From the cell containing the given text, extract its center point as (x, y) coordinate. 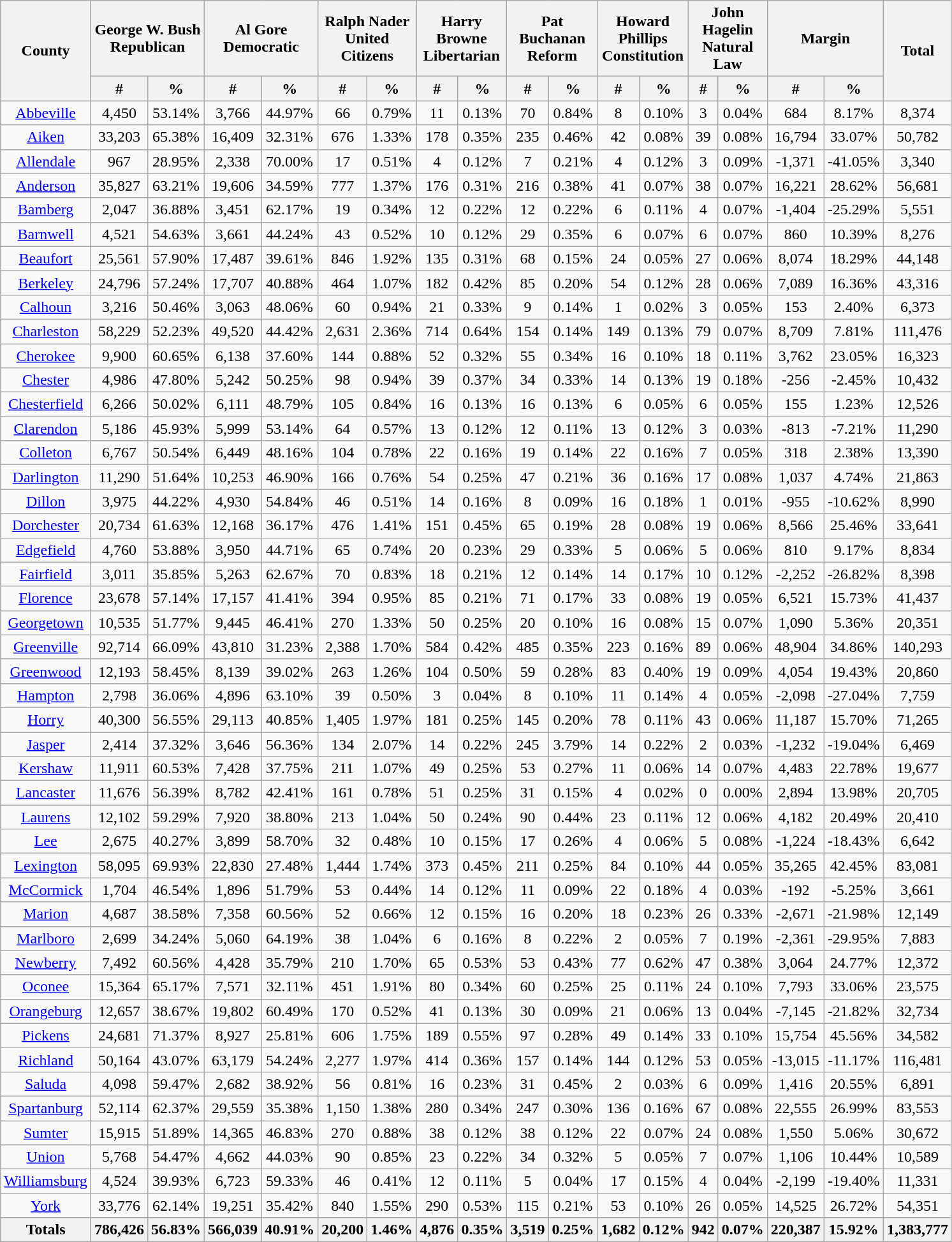
Horry (46, 720)
3,340 (917, 161)
34.59% (289, 186)
63,179 (233, 1060)
McCormick (46, 890)
4,876 (437, 1230)
Marion (46, 914)
42.41% (289, 793)
Hampton (46, 695)
7,793 (796, 987)
59.29% (176, 817)
Ralph NaderUnited Citizens (367, 38)
Cherokee (46, 355)
51 (437, 793)
44.03% (289, 1157)
46.90% (289, 477)
45.56% (853, 1035)
5,768 (119, 1157)
40.91% (289, 1230)
3,766 (233, 113)
20,410 (917, 817)
181 (437, 720)
Harry BrowneLibertarian (462, 38)
12,526 (917, 404)
3,762 (796, 355)
485 (528, 647)
-13,015 (796, 1060)
30,672 (917, 1132)
846 (343, 258)
36.17% (289, 526)
116,481 (917, 1060)
5,242 (233, 380)
1,704 (119, 890)
210 (343, 963)
4,098 (119, 1084)
29,559 (233, 1108)
27.48% (289, 866)
235 (528, 137)
1,383,777 (917, 1230)
20,200 (343, 1230)
55 (528, 355)
1,090 (796, 623)
8,374 (917, 113)
20,860 (917, 671)
8,566 (796, 526)
44 (703, 866)
584 (437, 647)
7,492 (119, 963)
62.37% (176, 1108)
George W. BushRepublican (147, 38)
46.54% (176, 890)
20,734 (119, 526)
67 (703, 1108)
43.07% (176, 1060)
-25.29% (853, 210)
12,102 (119, 817)
7,920 (233, 817)
26.99% (853, 1108)
10,589 (917, 1157)
Totals (46, 1230)
33,203 (119, 137)
57.90% (176, 258)
Margin (825, 38)
136 (619, 1108)
54.63% (176, 234)
5,551 (917, 210)
62.14% (176, 1206)
6,138 (233, 355)
4,930 (233, 501)
7,571 (233, 987)
0.76% (392, 477)
111,476 (917, 331)
15,754 (796, 1035)
-1,404 (796, 210)
40,300 (119, 720)
0.24% (482, 817)
Bamberg (46, 210)
-21.82% (853, 1011)
0.85% (392, 1157)
1,416 (796, 1084)
2,047 (119, 210)
154 (528, 331)
-21.98% (853, 914)
11,187 (796, 720)
Greenville (46, 647)
Edgefield (46, 550)
Chester (46, 380)
97 (528, 1035)
20,705 (917, 793)
1,037 (796, 477)
Howard PhillipsConstitution (643, 38)
-7,145 (796, 1011)
54.24% (289, 1060)
71,265 (917, 720)
1.23% (853, 404)
2.36% (392, 331)
860 (796, 234)
13,390 (917, 453)
46.83% (289, 1132)
12,193 (119, 671)
2,682 (233, 1084)
36.88% (176, 210)
Dillon (46, 501)
0.30% (573, 1108)
4,428 (233, 963)
0 (703, 793)
19,606 (233, 186)
0.79% (392, 113)
Pickens (46, 1035)
37.32% (176, 744)
15.70% (853, 720)
58,095 (119, 866)
54.47% (176, 1157)
70.00% (289, 161)
89 (703, 647)
30 (528, 1011)
10,535 (119, 623)
Allendale (46, 161)
8,139 (233, 671)
3,451 (233, 210)
2,798 (119, 695)
777 (343, 186)
80 (437, 987)
8,782 (233, 793)
48,904 (796, 647)
29,113 (233, 720)
-192 (796, 890)
-19.04% (853, 744)
1.74% (392, 866)
0.43% (573, 963)
61.63% (176, 526)
Clarendon (46, 429)
77 (619, 963)
5.06% (853, 1132)
44.22% (176, 501)
0.48% (392, 841)
34.24% (176, 938)
0.36% (482, 1060)
17,157 (233, 598)
6,521 (796, 598)
6,642 (917, 841)
32,734 (917, 1011)
6,111 (233, 404)
16,221 (796, 186)
34.86% (853, 647)
2,414 (119, 744)
10,432 (917, 380)
35.38% (289, 1108)
41,437 (917, 598)
59.33% (289, 1181)
245 (528, 744)
9 (528, 307)
Aiken (46, 137)
71.37% (176, 1035)
Calhoun (46, 307)
153 (796, 307)
44.97% (289, 113)
16,409 (233, 137)
373 (437, 866)
176 (437, 186)
65.38% (176, 137)
48.16% (289, 453)
2,699 (119, 938)
4,986 (119, 380)
0.46% (573, 137)
Georgetown (46, 623)
33.06% (853, 987)
3,950 (233, 550)
Berkeley (46, 283)
Beaufort (46, 258)
3,216 (119, 307)
967 (119, 161)
Pat BuchananReform (552, 38)
0.74% (392, 550)
40.27% (176, 841)
4,524 (119, 1181)
15 (703, 623)
3,646 (233, 744)
1.41% (392, 526)
83,081 (917, 866)
5,186 (119, 429)
Total (917, 51)
2.07% (392, 744)
39.61% (289, 258)
-1,224 (796, 841)
62.17% (289, 210)
-27.04% (853, 695)
1,896 (233, 890)
12,657 (119, 1011)
6,891 (917, 1084)
Lancaster (46, 793)
12,168 (233, 526)
Lee (46, 841)
166 (343, 477)
8,709 (796, 331)
0.64% (482, 331)
54,351 (917, 1206)
9,445 (233, 623)
35,827 (119, 186)
2.40% (853, 307)
4,182 (796, 817)
7,883 (917, 938)
3,519 (528, 1230)
13.98% (853, 793)
2,675 (119, 841)
69.93% (176, 866)
-5.25% (853, 890)
10.44% (853, 1157)
11,331 (917, 1181)
280 (437, 1108)
213 (343, 817)
134 (343, 744)
684 (796, 113)
247 (528, 1108)
39.02% (289, 671)
157 (528, 1060)
-10.62% (853, 501)
8,834 (917, 550)
Charleston (46, 331)
20.55% (853, 1084)
45.93% (176, 429)
7,759 (917, 695)
44,148 (917, 258)
11,911 (119, 769)
42.45% (853, 866)
44.24% (289, 234)
60.49% (289, 1011)
Spartanburg (46, 1108)
8.17% (853, 113)
135 (437, 258)
-7.21% (853, 429)
2,388 (343, 647)
16,323 (917, 355)
Oconee (46, 987)
15,364 (119, 987)
12,149 (917, 914)
12,372 (917, 963)
Newberry (46, 963)
3,064 (796, 963)
15,915 (119, 1132)
2,894 (796, 793)
66 (343, 113)
35,265 (796, 866)
35.79% (289, 963)
19,251 (233, 1206)
7,358 (233, 914)
0.41% (392, 1181)
8,990 (917, 501)
Kershaw (46, 769)
-2,098 (796, 695)
1.91% (392, 987)
Abbeville (46, 113)
23.05% (853, 355)
65.17% (176, 987)
786,426 (119, 1230)
4,450 (119, 113)
6,373 (917, 307)
942 (703, 1230)
51.77% (176, 623)
50.54% (176, 453)
51.79% (289, 890)
78 (619, 720)
140,293 (917, 647)
-1,232 (796, 744)
9,900 (119, 355)
36 (619, 477)
4,483 (796, 769)
Laurens (46, 817)
19,677 (917, 769)
32.11% (289, 987)
Darlington (46, 477)
-29.95% (853, 938)
Greenwood (46, 671)
151 (437, 526)
3,899 (233, 841)
Sumter (46, 1132)
Fairfield (46, 574)
19,802 (233, 1011)
476 (343, 526)
92,714 (119, 647)
-2,252 (796, 574)
5,060 (233, 938)
71 (528, 598)
28.62% (853, 186)
33.07% (853, 137)
1.55% (392, 1206)
17,487 (233, 258)
52.23% (176, 331)
50.46% (176, 307)
83 (619, 671)
8,276 (917, 234)
17,707 (233, 283)
Lexington (46, 866)
60.53% (176, 769)
Richland (46, 1060)
24,681 (119, 1035)
John HagelinNatural Law (728, 38)
25 (619, 987)
105 (343, 404)
189 (437, 1035)
39.93% (176, 1181)
7,089 (796, 283)
Union (46, 1157)
84 (619, 866)
606 (343, 1035)
County (46, 51)
63.21% (176, 186)
2,277 (343, 1060)
0.55% (482, 1035)
5,263 (233, 574)
40.88% (289, 283)
145 (528, 720)
46.41% (289, 623)
15.92% (853, 1230)
7,428 (233, 769)
6,767 (119, 453)
8,927 (233, 1035)
56 (343, 1084)
6,449 (233, 453)
57.14% (176, 598)
394 (343, 598)
161 (343, 793)
3.79% (573, 744)
20,351 (917, 623)
63.10% (289, 695)
50.25% (289, 380)
Anderson (46, 186)
Williamsburg (46, 1181)
53.88% (176, 550)
-11.17% (853, 1060)
64 (343, 429)
0.57% (392, 429)
115 (528, 1206)
37.75% (289, 769)
48.06% (289, 307)
50.02% (176, 404)
0.81% (392, 1084)
23,678 (119, 598)
66.09% (176, 647)
58,229 (119, 331)
Barnwell (46, 234)
98 (343, 380)
58.45% (176, 671)
-2.45% (853, 380)
48.79% (289, 404)
52,114 (119, 1108)
22.78% (853, 769)
56.55% (176, 720)
83,553 (917, 1108)
1,150 (343, 1108)
24.77% (853, 963)
4,760 (119, 550)
1,444 (343, 866)
-19.40% (853, 1181)
1,682 (619, 1230)
4,054 (796, 671)
4.74% (853, 477)
8,398 (917, 574)
290 (437, 1206)
1,550 (796, 1132)
4,521 (119, 234)
59.47% (176, 1084)
8,074 (796, 258)
4,687 (119, 914)
57.24% (176, 283)
566,039 (233, 1230)
33,776 (119, 1206)
Jasper (46, 744)
2,338 (233, 161)
9.17% (853, 550)
34,582 (917, 1035)
35.42% (289, 1206)
0.40% (663, 671)
59 (528, 671)
33,641 (917, 526)
Orangeburg (46, 1011)
149 (619, 331)
0.01% (742, 501)
6,266 (119, 404)
0.62% (663, 963)
56,681 (917, 186)
23,575 (917, 987)
1.46% (392, 1230)
840 (343, 1206)
38.67% (176, 1011)
18.29% (853, 258)
-26.82% (853, 574)
1.38% (392, 1108)
21,863 (917, 477)
414 (437, 1060)
1.92% (392, 258)
38.58% (176, 914)
64.19% (289, 938)
1.26% (392, 671)
51.89% (176, 1132)
5.36% (853, 623)
4,662 (233, 1157)
68 (528, 258)
22,555 (796, 1108)
44.71% (289, 550)
223 (619, 647)
6,469 (917, 744)
37.60% (289, 355)
58.70% (289, 841)
19.43% (853, 671)
54.84% (289, 501)
0.37% (482, 380)
7.81% (853, 331)
56.39% (176, 793)
2,631 (343, 331)
16,794 (796, 137)
220,387 (796, 1230)
3,063 (233, 307)
62.67% (289, 574)
25,561 (119, 258)
263 (343, 671)
49,520 (233, 331)
York (46, 1206)
32 (343, 841)
-955 (796, 501)
155 (796, 404)
25.81% (289, 1035)
-18.43% (853, 841)
56.83% (176, 1230)
22,830 (233, 866)
14,365 (233, 1132)
0.95% (392, 598)
0.00% (742, 793)
79 (703, 331)
10,253 (233, 477)
3,975 (119, 501)
6,723 (233, 1181)
Marlboro (46, 938)
24,796 (119, 283)
5,999 (233, 429)
1.75% (392, 1035)
-2,361 (796, 938)
1,405 (343, 720)
26.72% (853, 1206)
-813 (796, 429)
35.85% (176, 574)
Colleton (46, 453)
451 (343, 987)
11,676 (119, 793)
170 (343, 1011)
714 (437, 331)
3,011 (119, 574)
42 (619, 137)
51.64% (176, 477)
1,106 (796, 1157)
32.31% (289, 137)
27 (703, 258)
0.27% (573, 769)
Chesterfield (46, 404)
60.65% (176, 355)
-256 (796, 380)
44.42% (289, 331)
Al GoreDemocratic (261, 38)
-2,671 (796, 914)
16.36% (853, 283)
14,525 (796, 1206)
47.80% (176, 380)
4,896 (233, 695)
178 (437, 137)
36.06% (176, 695)
25.46% (853, 526)
810 (796, 550)
-1,371 (796, 161)
0.66% (392, 914)
43,810 (233, 647)
Dorchester (46, 526)
182 (437, 283)
31.23% (289, 647)
Florence (46, 598)
Saluda (46, 1084)
1.37% (392, 186)
-2,199 (796, 1181)
-41.05% (853, 161)
464 (343, 283)
318 (796, 453)
50,164 (119, 1060)
38.92% (289, 1084)
38.80% (289, 817)
0.83% (392, 574)
216 (528, 186)
28.95% (176, 161)
56.36% (289, 744)
43,316 (917, 283)
40.85% (289, 720)
50,782 (917, 137)
10.39% (853, 234)
0.26% (573, 841)
20.49% (853, 817)
2.38% (853, 453)
676 (343, 137)
15.73% (853, 598)
41.41% (289, 598)
